Scan for the cell matching the given text and deliver its [x, y] coordinate at center. 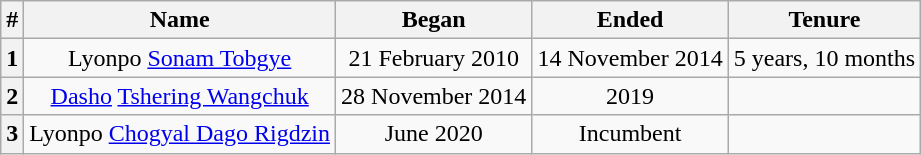
2019 [630, 96]
28 November 2014 [434, 96]
14 November 2014 [630, 58]
3 [12, 134]
5 years, 10 months [824, 58]
Tenure [824, 20]
# [12, 20]
Ended [630, 20]
Dasho Tshering Wangchuk [180, 96]
1 [12, 58]
21 February 2010 [434, 58]
2 [12, 96]
June 2020 [434, 134]
Began [434, 20]
Name [180, 20]
Lyonpo Sonam Tobgye [180, 58]
Incumbent [630, 134]
Lyonpo Chogyal Dago Rigdzin [180, 134]
